Identify which cell holds the provided text, then report its (x, y) central coordinate. 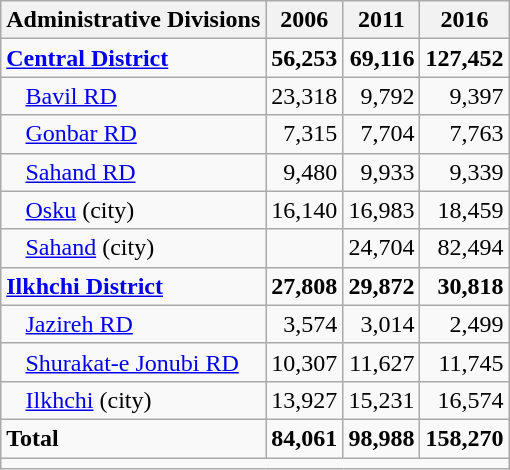
Administrative Divisions (134, 20)
30,818 (464, 286)
Ilkhchi District (134, 286)
Shurakat-e Jonubi RD (134, 362)
24,704 (382, 248)
18,459 (464, 210)
29,872 (382, 286)
84,061 (304, 438)
9,933 (382, 172)
9,339 (464, 172)
3,574 (304, 324)
15,231 (382, 400)
Ilkhchi (city) (134, 400)
23,318 (304, 96)
11,627 (382, 362)
13,927 (304, 400)
2006 (304, 20)
82,494 (464, 248)
98,988 (382, 438)
2016 (464, 20)
Jazireh RD (134, 324)
9,397 (464, 96)
9,792 (382, 96)
16,574 (464, 400)
7,315 (304, 134)
2,499 (464, 324)
127,452 (464, 58)
Total (134, 438)
69,116 (382, 58)
158,270 (464, 438)
Gonbar RD (134, 134)
16,140 (304, 210)
Sahand (city) (134, 248)
2011 (382, 20)
10,307 (304, 362)
7,763 (464, 134)
Sahand RD (134, 172)
Bavil RD (134, 96)
56,253 (304, 58)
11,745 (464, 362)
27,808 (304, 286)
16,983 (382, 210)
3,014 (382, 324)
9,480 (304, 172)
7,704 (382, 134)
Central District (134, 58)
Osku (city) (134, 210)
